Identify which cell holds the provided text, then report its [X, Y] central coordinate. 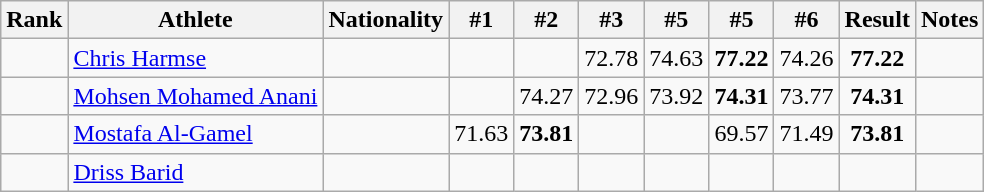
Rank [34, 20]
69.57 [742, 134]
Result [877, 20]
Chris Harmse [196, 58]
Notes [949, 20]
#2 [546, 20]
Mohsen Mohamed Anani [196, 96]
73.92 [676, 96]
71.49 [806, 134]
Athlete [196, 20]
#1 [482, 20]
72.96 [612, 96]
Driss Barid [196, 172]
Nationality [386, 20]
73.77 [806, 96]
71.63 [482, 134]
#6 [806, 20]
74.27 [546, 96]
74.63 [676, 58]
74.26 [806, 58]
Mostafa Al-Gamel [196, 134]
72.78 [612, 58]
#3 [612, 20]
